From the cell containing the given text, extract its center point as (X, Y) coordinate. 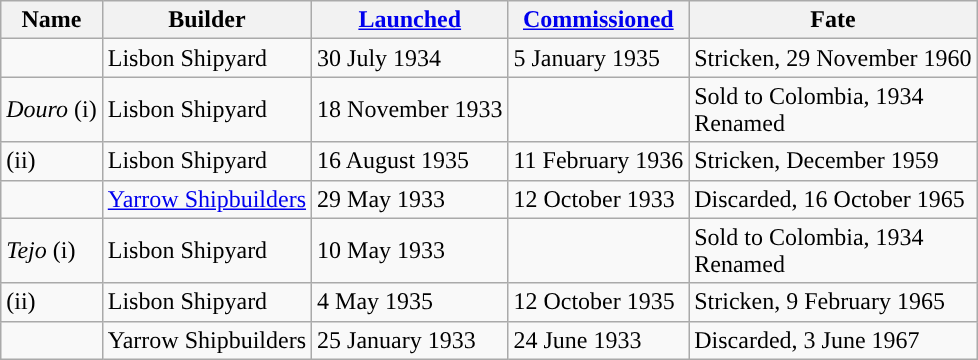
5 January 1935 (598, 58)
Douro (i) (52, 110)
Fate (833, 20)
Launched (410, 20)
24 June 1933 (598, 340)
12 October 1935 (598, 302)
Stricken, 29 November 1960 (833, 58)
Stricken, 9 February 1965 (833, 302)
10 May 1933 (410, 250)
Tejo (i) (52, 250)
30 July 1934 (410, 58)
Commissioned (598, 20)
25 January 1933 (410, 340)
12 October 1933 (598, 199)
Stricken, December 1959 (833, 161)
16 August 1935 (410, 161)
Name (52, 20)
29 May 1933 (410, 199)
Discarded, 3 June 1967 (833, 340)
4 May 1935 (410, 302)
11 February 1936 (598, 161)
Discarded, 16 October 1965 (833, 199)
18 November 1933 (410, 110)
Builder (206, 20)
